Provide the (X, Y) coordinate of the cell's center where the given text is located.  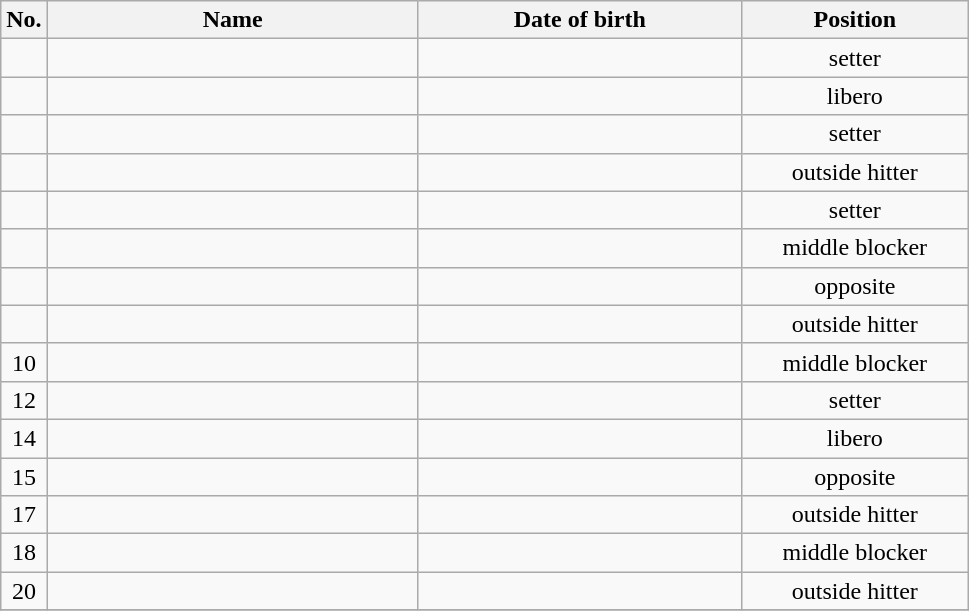
14 (24, 438)
Position (854, 20)
Name (232, 20)
18 (24, 553)
20 (24, 591)
15 (24, 477)
10 (24, 362)
17 (24, 515)
12 (24, 400)
Date of birth (580, 20)
No. (24, 20)
